For the text-containing cell, return its midpoint in (x, y) coordinate format. 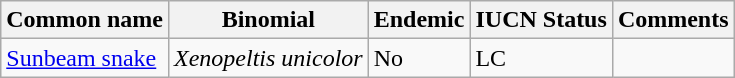
Endemic (419, 20)
No (419, 58)
IUCN Status (541, 20)
Comments (673, 20)
Sunbeam snake (85, 58)
LC (541, 58)
Binomial (268, 20)
Common name (85, 20)
Xenopeltis unicolor (268, 58)
